Identify which cell holds the provided text, then report its [X, Y] central coordinate. 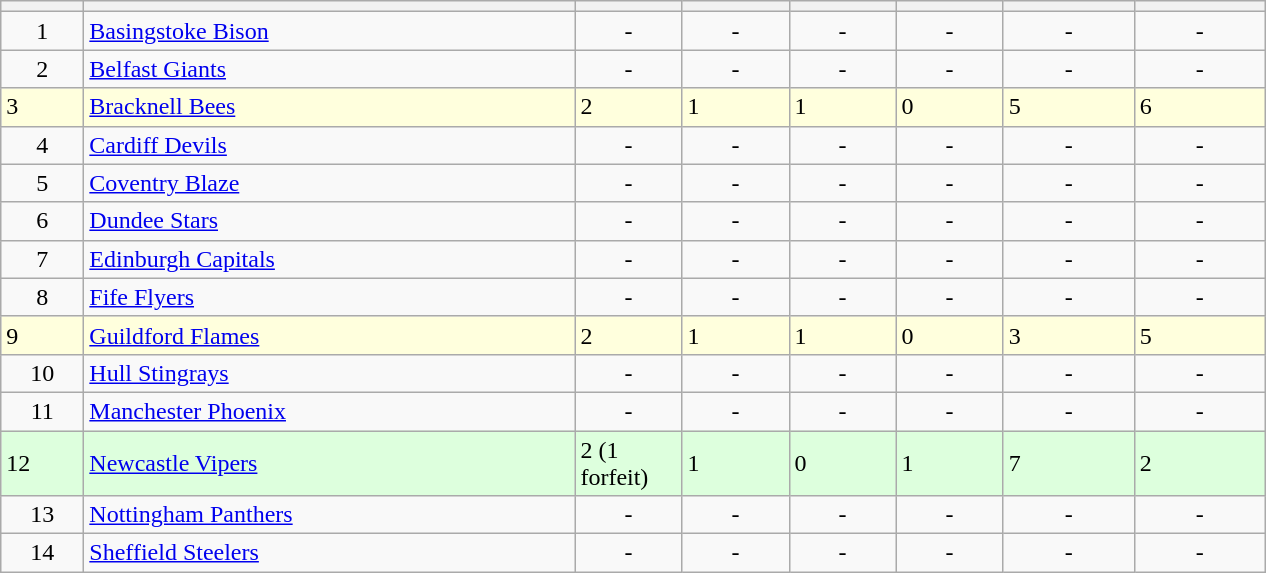
Manchester Phoenix [330, 411]
Edinburgh Capitals [330, 259]
Dundee Stars [330, 221]
Hull Stingrays [330, 373]
8 [42, 297]
Belfast Giants [330, 69]
Cardiff Devils [330, 145]
11 [42, 411]
12 [42, 462]
Sheffield Steelers [330, 553]
10 [42, 373]
2 (1 forfeit) [628, 462]
4 [42, 145]
Coventry Blaze [330, 183]
13 [42, 515]
9 [42, 335]
Newcastle Vipers [330, 462]
Bracknell Bees [330, 107]
Guildford Flames [330, 335]
Nottingham Panthers [330, 515]
Basingstoke Bison [330, 31]
14 [42, 553]
Fife Flyers [330, 297]
